Locate the cell with the specified text and output its [X, Y] center coordinate. 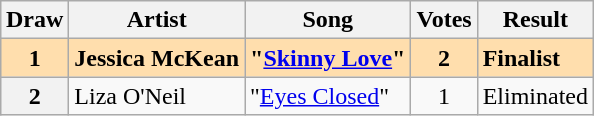
Votes [444, 20]
Liza O'Neil [157, 96]
Song [328, 20]
Artist [157, 20]
"Skinny Love" [328, 58]
Jessica McKean [157, 58]
Result [535, 20]
Eliminated [535, 96]
Finalist [535, 58]
Draw [34, 20]
"Eyes Closed" [328, 96]
